Find where the given text appears and provide that cell's center as [X, Y] coordinate. 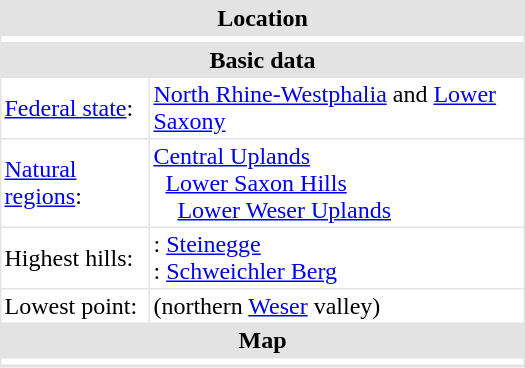
Highest hills: [76, 258]
Lowest point: [76, 306]
: Steinegge : Schweichler Berg [336, 258]
Location [263, 18]
Central Uplands Lower Saxon Hills Lower Weser Uplands [336, 184]
Natural regions: [76, 184]
Map [263, 340]
Federal state: [76, 108]
North Rhine-Westphalia and Lower Saxony [336, 108]
(northern Weser valley) [336, 306]
Basic data [263, 60]
